Pinpoint the cell where the given text exists, returning its [x, y] midpoint coordinate. 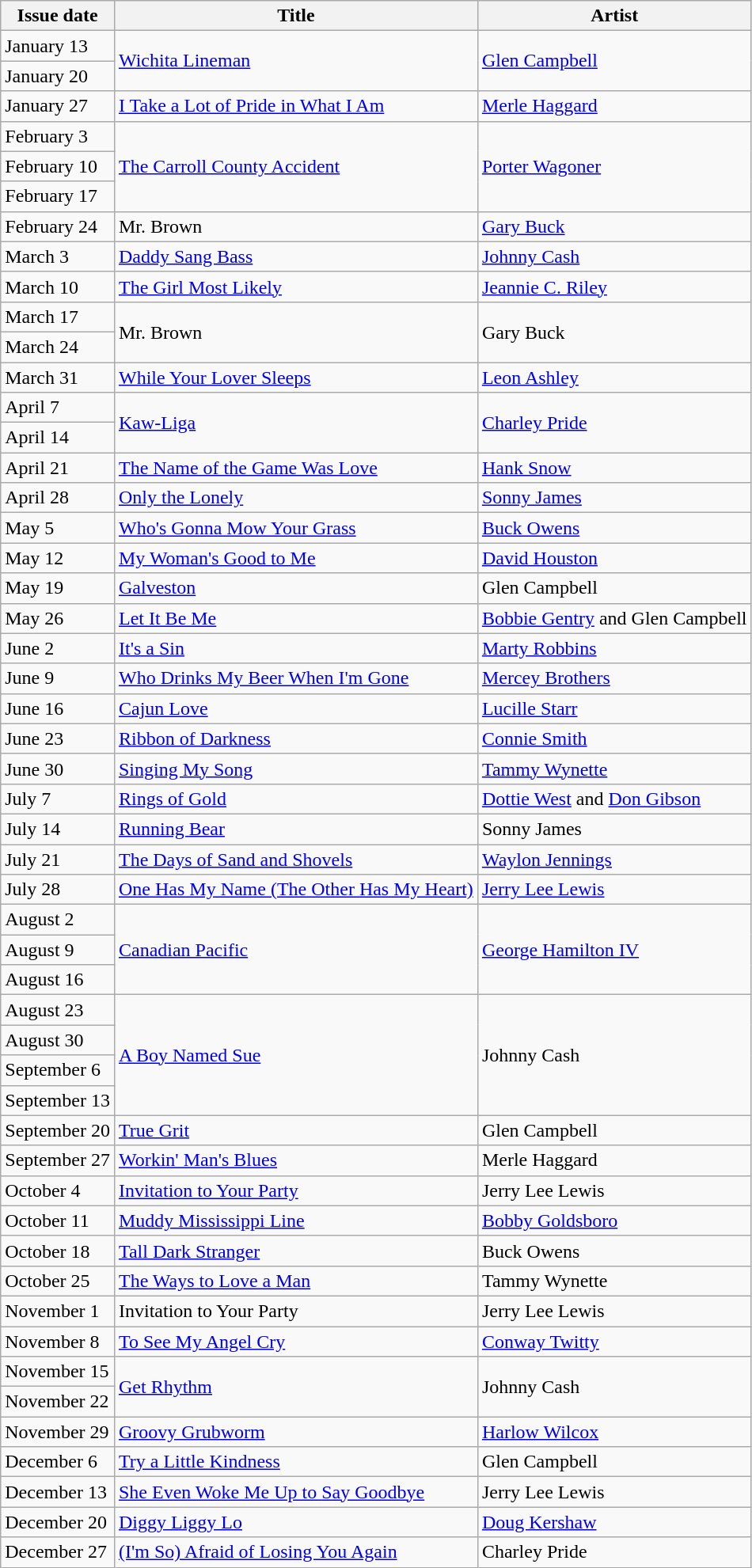
June 9 [58, 678]
Porter Wagoner [614, 166]
October 4 [58, 1190]
Lucille Starr [614, 708]
May 26 [58, 618]
Connie Smith [614, 738]
Daddy Sang Bass [296, 256]
September 13 [58, 1100]
The Ways to Love a Man [296, 1281]
December 13 [58, 1492]
July 14 [58, 829]
My Woman's Good to Me [296, 558]
Only the Lonely [296, 498]
November 22 [58, 1402]
Bobbie Gentry and Glen Campbell [614, 618]
True Grit [296, 1130]
It's a Sin [296, 648]
July 7 [58, 799]
Let It Be Me [296, 618]
March 3 [58, 256]
May 12 [58, 558]
She Even Woke Me Up to Say Goodbye [296, 1492]
October 25 [58, 1281]
Leon Ashley [614, 378]
A Boy Named Sue [296, 1055]
David Houston [614, 558]
Doug Kershaw [614, 1522]
Singing My Song [296, 769]
(I'm So) Afraid of Losing You Again [296, 1552]
January 27 [58, 106]
Mercey Brothers [614, 678]
June 23 [58, 738]
Canadian Pacific [296, 950]
June 30 [58, 769]
April 14 [58, 438]
July 21 [58, 859]
October 11 [58, 1221]
October 18 [58, 1251]
December 6 [58, 1462]
December 20 [58, 1522]
Issue date [58, 16]
November 29 [58, 1432]
Who's Gonna Mow Your Grass [296, 528]
The Name of the Game Was Love [296, 468]
May 5 [58, 528]
Kaw-Liga [296, 423]
Cajun Love [296, 708]
January 20 [58, 76]
December 27 [58, 1552]
May 19 [58, 588]
August 30 [58, 1040]
One Has My Name (The Other Has My Heart) [296, 890]
Dottie West and Don Gibson [614, 799]
Hank Snow [614, 468]
June 2 [58, 648]
September 20 [58, 1130]
Try a Little Kindness [296, 1462]
While Your Lover Sleeps [296, 378]
February 24 [58, 226]
August 16 [58, 980]
Harlow Wilcox [614, 1432]
April 7 [58, 408]
March 24 [58, 347]
George Hamilton IV [614, 950]
Waylon Jennings [614, 859]
November 15 [58, 1372]
The Days of Sand and Shovels [296, 859]
To See My Angel Cry [296, 1342]
November 1 [58, 1311]
The Girl Most Likely [296, 287]
Muddy Mississippi Line [296, 1221]
August 23 [58, 1010]
March 10 [58, 287]
March 31 [58, 378]
February 3 [58, 136]
Rings of Gold [296, 799]
Jeannie C. Riley [614, 287]
Who Drinks My Beer When I'm Gone [296, 678]
Get Rhythm [296, 1387]
July 28 [58, 890]
Tall Dark Stranger [296, 1251]
February 17 [58, 196]
Title [296, 16]
August 9 [58, 950]
January 13 [58, 46]
September 27 [58, 1160]
March 17 [58, 317]
June 16 [58, 708]
Running Bear [296, 829]
Conway Twitty [614, 1342]
Artist [614, 16]
February 10 [58, 166]
August 2 [58, 920]
Groovy Grubworm [296, 1432]
Diggy Liggy Lo [296, 1522]
April 28 [58, 498]
April 21 [58, 468]
Ribbon of Darkness [296, 738]
September 6 [58, 1070]
November 8 [58, 1342]
Bobby Goldsboro [614, 1221]
Workin' Man's Blues [296, 1160]
The Carroll County Accident [296, 166]
Marty Robbins [614, 648]
I Take a Lot of Pride in What I Am [296, 106]
Wichita Lineman [296, 61]
Galveston [296, 588]
